Identify which cell holds the provided text, then report its [x, y] central coordinate. 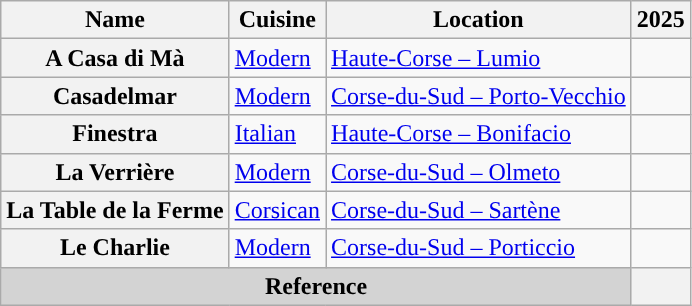
La Verrière [115, 172]
A Casa di Mà [115, 58]
Corse-du-Sud – Porticcio [479, 248]
Corse-du-Sud – Porto-Vecchio [479, 96]
Name [115, 20]
Corsican [277, 210]
Italian [277, 134]
Le Charlie [115, 248]
Corse-du-Sud – Sartène [479, 210]
La Table de la Ferme [115, 210]
Casadelmar [115, 96]
Reference [316, 286]
Corse-du-Sud – Olmeto [479, 172]
Finestra [115, 134]
2025 [660, 20]
Haute-Corse – Bonifacio [479, 134]
Cuisine [277, 20]
Location [479, 20]
Haute-Corse – Lumio [479, 58]
